For the text-containing cell, return its midpoint in (x, y) coordinate format. 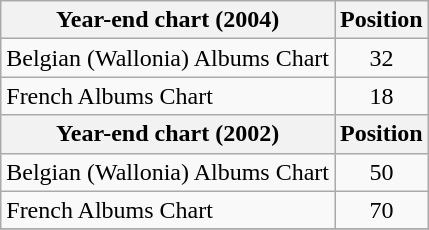
Year-end chart (2002) (168, 134)
50 (381, 172)
70 (381, 210)
18 (381, 96)
Year-end chart (2004) (168, 20)
32 (381, 58)
